Return the (X, Y) coordinate for the center point of the cell that contains the specified text.  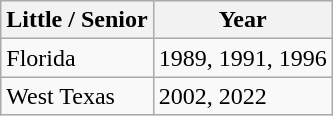
Florida (77, 58)
Year (242, 20)
West Texas (77, 96)
Little / Senior (77, 20)
2002, 2022 (242, 96)
1989, 1991, 1996 (242, 58)
